Determine the [x, y] coordinate at the center of the cell enclosing the given text.  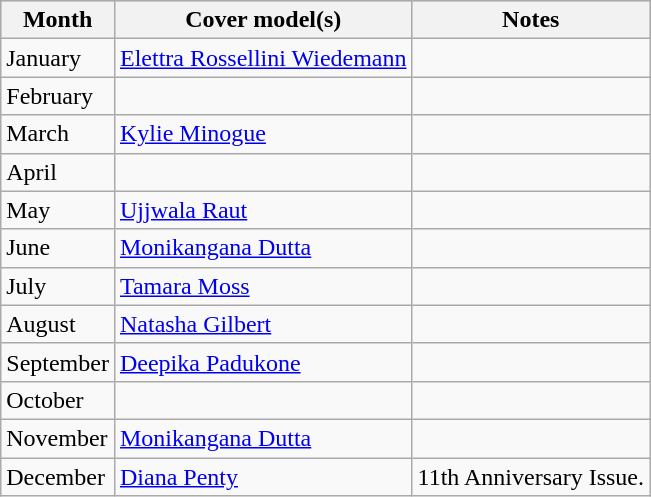
Month [58, 20]
June [58, 248]
April [58, 172]
February [58, 96]
Natasha Gilbert [263, 324]
Elettra Rossellini Wiedemann [263, 58]
September [58, 362]
January [58, 58]
Cover model(s) [263, 20]
August [58, 324]
October [58, 400]
Deepika Padukone [263, 362]
November [58, 438]
11th Anniversary Issue. [530, 477]
Tamara Moss [263, 286]
Diana Penty [263, 477]
May [58, 210]
December [58, 477]
March [58, 134]
Kylie Minogue [263, 134]
Ujjwala Raut [263, 210]
Notes [530, 20]
July [58, 286]
